Detect which cell encompasses the target text, then output its [X, Y] center coordinate. 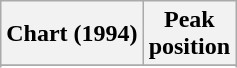
Chart (1994) [72, 34]
Peakposition [189, 34]
